Identify which cell holds the provided text, then report its [x, y] central coordinate. 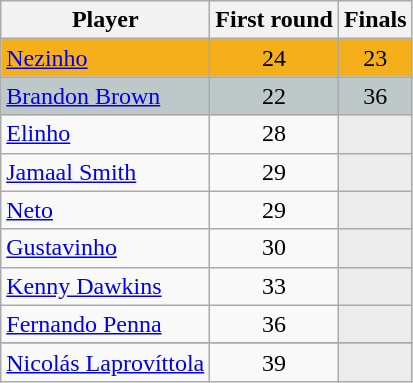
Player [106, 20]
30 [274, 248]
Neto [106, 210]
Nicolás Laprovíttola [106, 362]
Jamaal Smith [106, 172]
Finals [375, 20]
Kenny Dawkins [106, 286]
Nezinho [106, 58]
23 [375, 58]
Gustavinho [106, 248]
28 [274, 134]
24 [274, 58]
First round [274, 20]
Fernando Penna [106, 324]
Elinho [106, 134]
33 [274, 286]
39 [274, 362]
22 [274, 96]
Brandon Brown [106, 96]
